Find where the given text appears and provide that cell's center as [x, y] coordinate. 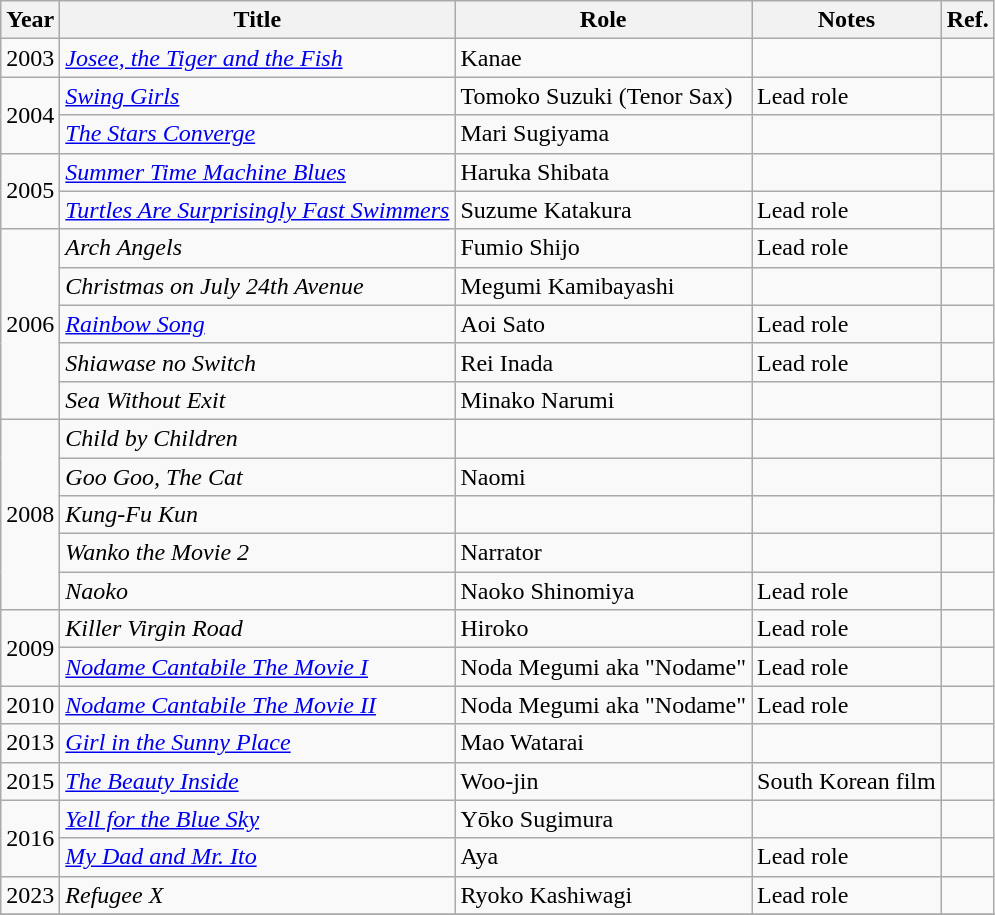
Child by Children [258, 438]
2013 [30, 743]
Turtles Are Surprisingly Fast Swimmers [258, 210]
2015 [30, 781]
2010 [30, 705]
Summer Time Machine Blues [258, 172]
2005 [30, 191]
Mao Watarai [604, 743]
Rei Inada [604, 362]
Goo Goo, The Cat [258, 477]
Naoko [258, 591]
The Beauty Inside [258, 781]
Woo-jin [604, 781]
Swing Girls [258, 96]
Hiroko [604, 629]
2004 [30, 115]
Shiawase no Switch [258, 362]
Girl in the Sunny Place [258, 743]
Title [258, 20]
Minako Narumi [604, 400]
Christmas on July 24th Avenue [258, 286]
My Dad and Mr. Ito [258, 857]
2006 [30, 324]
Year [30, 20]
Notes [847, 20]
Sea Without Exit [258, 400]
Yell for the Blue Sky [258, 819]
Mari Sugiyama [604, 134]
Fumio Shijo [604, 248]
Role [604, 20]
2003 [30, 58]
Megumi Kamibayashi [604, 286]
Nodame Cantabile The Movie I [258, 667]
Naomi [604, 477]
Arch Angels [258, 248]
Tomoko Suzuki (Tenor Sax) [604, 96]
Killer Virgin Road [258, 629]
Aoi Sato [604, 324]
Wanko the Movie 2 [258, 553]
2016 [30, 838]
Kung-Fu Kun [258, 515]
Ref. [968, 20]
Rainbow Song [258, 324]
Aya [604, 857]
Yōko Sugimura [604, 819]
Ryoko Kashiwagi [604, 895]
Refugee X [258, 895]
Narrator [604, 553]
Suzume Katakura [604, 210]
Haruka Shibata [604, 172]
Josee, the Tiger and the Fish [258, 58]
2009 [30, 648]
Kanae [604, 58]
Naoko Shinomiya [604, 591]
Nodame Cantabile The Movie II [258, 705]
The Stars Converge [258, 134]
2008 [30, 514]
South Korean film [847, 781]
2023 [30, 895]
